Scan for the cell matching the given text and deliver its (x, y) coordinate at center. 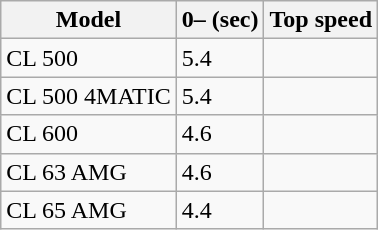
CL 63 AMG (89, 172)
CL 500 4MATIC (89, 96)
Model (89, 20)
CL 65 AMG (89, 210)
Top speed (321, 20)
0– (sec) (220, 20)
CL 600 (89, 134)
CL 500 (89, 58)
4.4 (220, 210)
